Provide the (X, Y) coordinate of the cell's center where the given text is located.  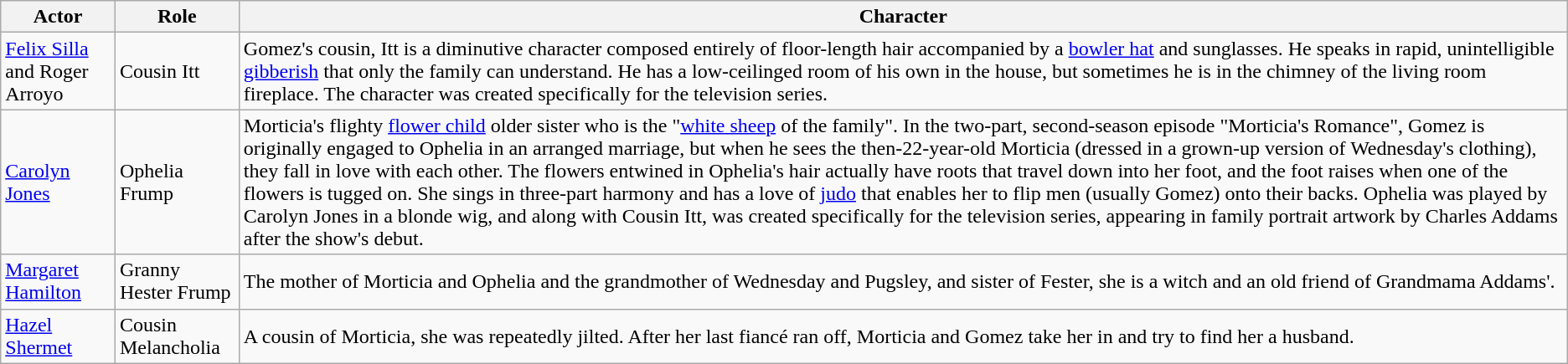
A cousin of Morticia, she was repeatedly jilted. After her last fiancé ran off, Morticia and Gomez take her in and try to find her a husband. (903, 336)
Granny Hester Frump (177, 281)
Ophelia Frump (177, 182)
Felix Silla and Roger Arroyo (59, 71)
Role (177, 17)
Margaret Hamilton (59, 281)
Actor (59, 17)
Carolyn Jones (59, 182)
Hazel Shermet (59, 336)
Character (903, 17)
Cousin Melancholia (177, 336)
Cousin Itt (177, 71)
